Provide the (x, y) coordinate of the cell's center where the given text is located.  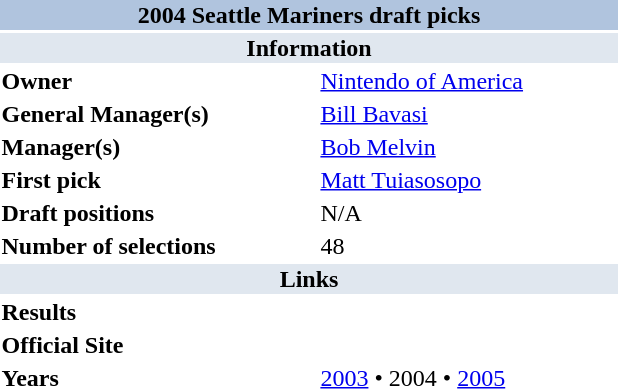
48 (468, 246)
Manager(s) (158, 147)
Information (309, 48)
Nintendo of America (468, 81)
Links (309, 279)
General Manager(s) (158, 114)
Number of selections (158, 246)
N/A (468, 213)
Results (158, 312)
2004 Seattle Mariners draft picks (309, 15)
Matt Tuiasosopo (468, 180)
First pick (158, 180)
Owner (158, 81)
Bob Melvin (468, 147)
Bill Bavasi (468, 114)
Draft positions (158, 213)
Official Site (158, 345)
